From the cell containing the given text, extract its center point as (x, y) coordinate. 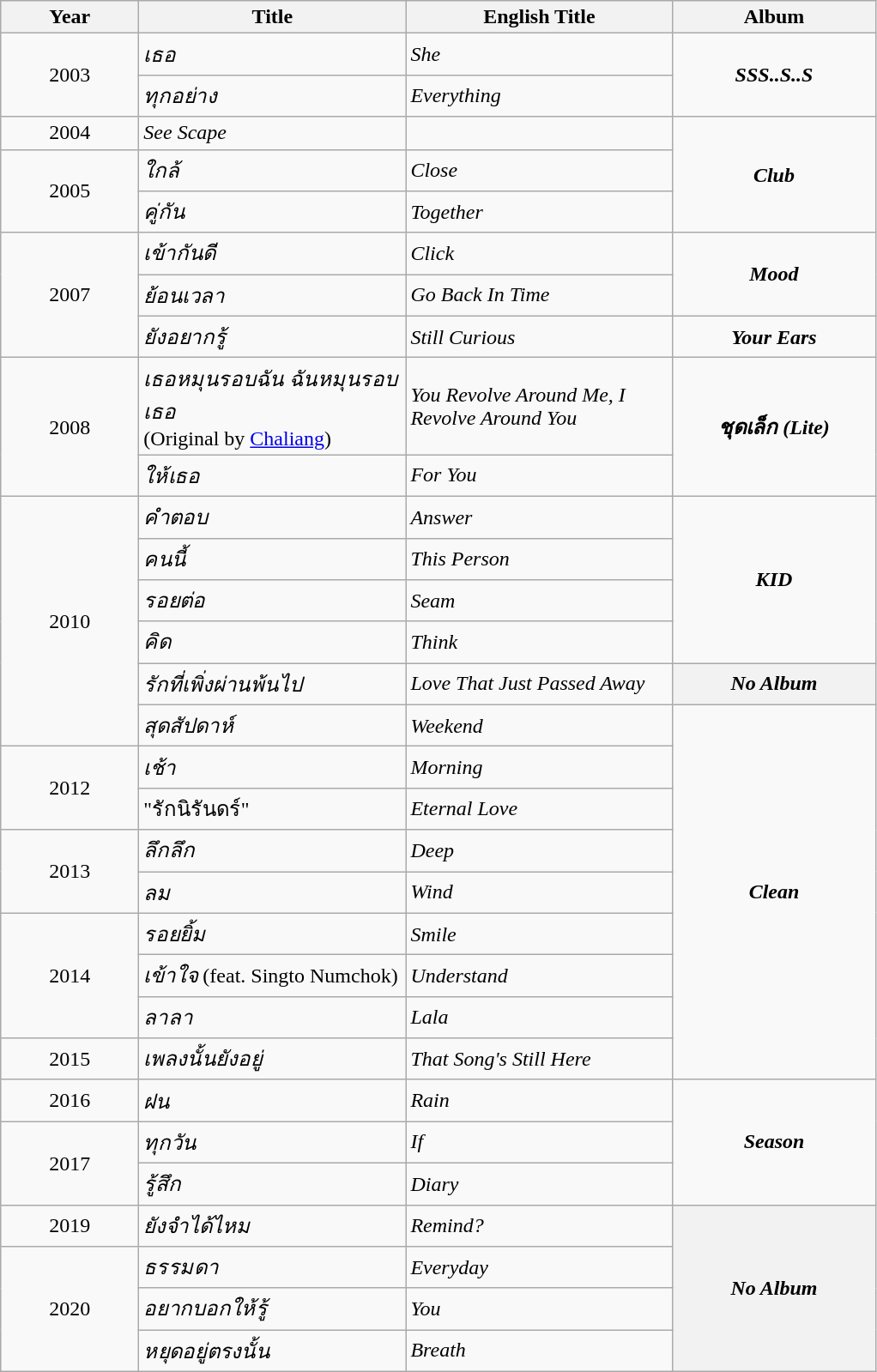
คิด (273, 642)
English Title (539, 17)
คำตอบ (273, 517)
Breath (539, 1351)
Understand (539, 976)
ลึกลึก (273, 851)
That Song's Still Here (539, 1059)
2004 (70, 133)
ธรรมดา (273, 1268)
รอยต่อ (273, 601)
KID (774, 579)
ยังอยากรู้ (273, 336)
Wind (539, 892)
ยังจำได้ไหม (273, 1225)
ฝน (273, 1100)
This Person (539, 559)
เธอ (273, 55)
She (539, 55)
Diary (539, 1184)
เข้ากันดี (273, 254)
Go Back In Time (539, 295)
หยุดอยู่ตรงนั้น (273, 1351)
Morning (539, 767)
2007 (70, 295)
2015 (70, 1059)
2012 (70, 788)
Click (539, 254)
You (539, 1309)
See Scape (273, 133)
2019 (70, 1225)
2016 (70, 1100)
ย้อนเวลา (273, 295)
คู่กัน (273, 213)
ชุดเล็ก (Lite) (774, 427)
ทุกอย่าง (273, 96)
You Revolve Around Me, I Revolve Around You (539, 407)
Eternal Love (539, 808)
2017 (70, 1163)
2005 (70, 190)
Title (273, 17)
สุดสัปดาห์ (273, 726)
Everyday (539, 1268)
ลม (273, 892)
"รักนิรันดร์" (273, 808)
Love That Just Passed Away (539, 685)
2008 (70, 427)
เพลงนั้นยังอยู่ (273, 1059)
Deep (539, 851)
Remind? (539, 1225)
อยากบอกให้รู้ (273, 1309)
รอยยิ้ม (273, 934)
คนนี้ (273, 559)
Clean (774, 892)
Season (774, 1142)
เธอหมุนรอบฉัน ฉันหมุนรอบเธอ(Original by Chaliang) (273, 407)
Lala (539, 1018)
For You (539, 475)
เข้าใจ (feat. Singto Numchok) (273, 976)
เช้า (273, 767)
Answer (539, 517)
Your Ears (774, 336)
รักที่เพิ่งผ่านพ้นไป (273, 685)
ทุกวัน (273, 1143)
Club (774, 175)
Still Curious (539, 336)
Think (539, 642)
Weekend (539, 726)
2020 (70, 1309)
Mood (774, 275)
รู้สึก (273, 1184)
Album (774, 17)
SSS..S..S (774, 76)
ใกล้ (273, 170)
ลาลา (273, 1018)
Seam (539, 601)
Year (70, 17)
2003 (70, 76)
2010 (70, 621)
Close (539, 170)
Everything (539, 96)
2013 (70, 872)
If (539, 1143)
Smile (539, 934)
Rain (539, 1100)
ให้เธอ (273, 475)
Together (539, 213)
2014 (70, 976)
